Scan for the cell matching the given text and deliver its [x, y] coordinate at center. 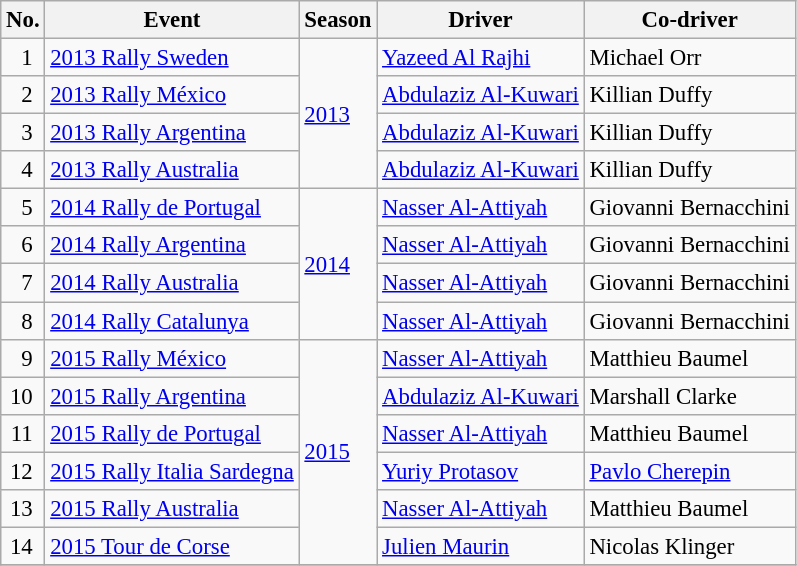
Co-driver [690, 20]
8 [23, 321]
Marshall Clarke [690, 396]
3 [23, 133]
5 [23, 208]
2014 [338, 264]
1 [23, 58]
2014 Rally Argentina [172, 245]
9 [23, 358]
14 [23, 546]
2014 Rally de Portugal [172, 208]
6 [23, 245]
Yazeed Al Rajhi [480, 58]
Event [172, 20]
2015 Rally Australia [172, 509]
2013 [338, 114]
10 [23, 396]
2013 Rally Australia [172, 170]
2015 Rally Italia Sardegna [172, 471]
Julien Maurin [480, 546]
No. [23, 20]
13 [23, 509]
2014 Rally Catalunya [172, 321]
7 [23, 283]
2014 Rally Australia [172, 283]
2015 Rally México [172, 358]
2015 Tour de Corse [172, 546]
2013 Rally Sweden [172, 58]
Season [338, 20]
4 [23, 170]
Driver [480, 20]
2015 Rally de Portugal [172, 433]
2 [23, 95]
2015 Rally Argentina [172, 396]
Yuriy Protasov [480, 471]
Nicolas Klinger [690, 546]
12 [23, 471]
11 [23, 433]
2015 [338, 452]
2013 Rally México [172, 95]
Pavlo Cherepin [690, 471]
2013 Rally Argentina [172, 133]
Michael Orr [690, 58]
